Extract the (X, Y) coordinate from the center of the cell holding the provided text.  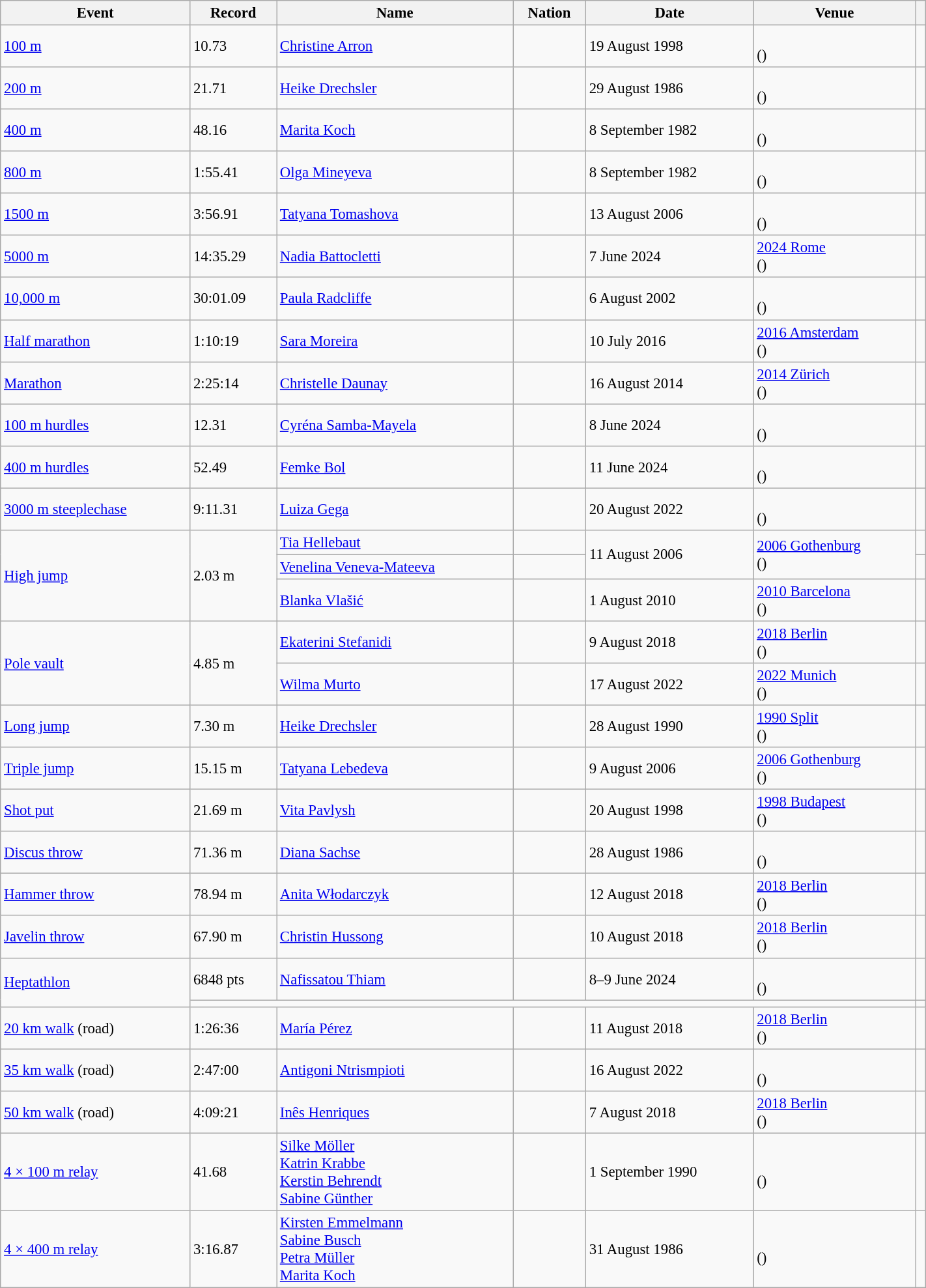
1:10:19 (233, 341)
9 August 2006 (669, 769)
10 July 2016 (669, 341)
20 km walk (road) (95, 1028)
4.85 m (233, 663)
Kirsten EmmelmannSabine BuschPetra MüllerMarita Koch (395, 1250)
Nation (550, 13)
Heptathlon (95, 982)
Wilma Murto (395, 684)
10 August 2018 (669, 937)
1 August 2010 (669, 601)
800 m (95, 172)
6 August 2002 (669, 298)
29 August 1986 (669, 89)
Pole vault (95, 663)
Olga Mineyeva (395, 172)
Javelin throw (95, 937)
20 August 2022 (669, 509)
Venelina Veneva-Mateeva (395, 567)
12.31 (233, 425)
4:09:21 (233, 1113)
28 August 1986 (669, 852)
21.71 (233, 89)
Hammer throw (95, 895)
Sara Moreira (395, 341)
3:16.87 (233, 1250)
52.49 (233, 466)
Date (669, 13)
Vita Pavlysh (395, 810)
7.30 m (233, 727)
8–9 June 2024 (669, 979)
48.16 (233, 130)
6848 pts (233, 979)
7 June 2024 (669, 257)
Tatyana Tomashova (395, 215)
14:35.29 (233, 257)
8 June 2024 (669, 425)
Anita Włodarczyk (395, 895)
100 m (95, 47)
2014 Zürich() (835, 383)
Cyréna Samba-Mayela (395, 425)
31 August 1986 (669, 1250)
2022 Munich() (835, 684)
Record (233, 13)
400 m (95, 130)
2024 Rome() (835, 257)
2:25:14 (233, 383)
17 August 2022 (669, 684)
Luiza Gega (395, 509)
Christin Hussong (395, 937)
200 m (95, 89)
Blanka Vlašić (395, 601)
1:55.41 (233, 172)
11 June 2024 (669, 466)
Nadia Battocletti (395, 257)
28 August 1990 (669, 727)
16 August 2014 (669, 383)
13 August 2006 (669, 215)
41.68 (233, 1171)
100 m hurdles (95, 425)
2:47:00 (233, 1070)
Christine Arron (395, 47)
Antigoni Ntrismpioti (395, 1070)
Tatyana Lebedeva (395, 769)
10,000 m (95, 298)
1:26:36 (233, 1028)
Shot put (95, 810)
Paula Radcliffe (395, 298)
2010 Barcelona() (835, 601)
Marita Koch (395, 130)
10.73 (233, 47)
1990 Split() (835, 727)
3000 m steeplechase (95, 509)
Diana Sachse (395, 852)
Discus throw (95, 852)
Half marathon (95, 341)
1 September 1990 (669, 1171)
11 August 2006 (669, 555)
2016 Amsterdam() (835, 341)
Ekaterini Stefanidi (395, 642)
12 August 2018 (669, 895)
35 km walk (road) (95, 1070)
Femke Bol (395, 466)
1500 m (95, 215)
Inês Henriques (395, 1113)
Name (395, 13)
7 August 2018 (669, 1113)
Marathon (95, 383)
5000 m (95, 257)
Christelle Daunay (395, 383)
78.94 m (233, 895)
15.15 m (233, 769)
Triple jump (95, 769)
400 m hurdles (95, 466)
Tia Hellebaut (395, 543)
20 August 1998 (669, 810)
3:56.91 (233, 215)
67.90 m (233, 937)
71.36 m (233, 852)
9:11.31 (233, 509)
2.03 m (233, 576)
Silke MöllerKatrin KrabbeKerstin BehrendtSabine Günther (395, 1171)
Nafissatou Thiam (395, 979)
Venue (835, 13)
19 August 1998 (669, 47)
Event (95, 13)
1998 Budapest() (835, 810)
16 August 2022 (669, 1070)
21.69 m (233, 810)
50 km walk (road) (95, 1113)
4 × 400 m relay (95, 1250)
30:01.09 (233, 298)
High jump (95, 576)
11 August 2018 (669, 1028)
4 × 100 m relay (95, 1171)
Long jump (95, 727)
9 August 2018 (669, 642)
María Pérez (395, 1028)
